From the cell containing the given text, extract its center point as (X, Y) coordinate. 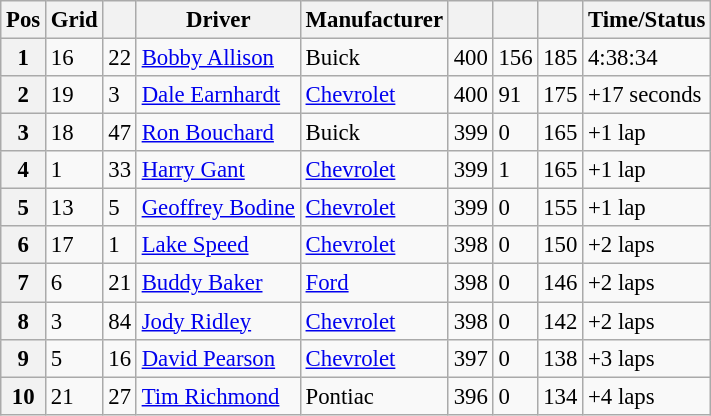
4 (24, 170)
Jody Ridley (218, 321)
+17 seconds (647, 95)
134 (560, 396)
Driver (218, 20)
185 (560, 58)
Buddy Baker (218, 283)
9 (24, 358)
+4 laps (647, 396)
4:38:34 (647, 58)
Lake Speed (218, 245)
146 (560, 283)
Pontiac (374, 396)
91 (516, 95)
397 (470, 358)
150 (560, 245)
84 (120, 321)
Time/Status (647, 20)
33 (120, 170)
Dale Earnhardt (218, 95)
27 (120, 396)
138 (560, 358)
7 (24, 283)
47 (120, 133)
Bobby Allison (218, 58)
+3 laps (647, 358)
396 (470, 396)
10 (24, 396)
175 (560, 95)
Tim Richmond (218, 396)
Geoffrey Bodine (218, 208)
18 (74, 133)
2 (24, 95)
155 (560, 208)
8 (24, 321)
142 (560, 321)
Pos (24, 20)
Grid (74, 20)
17 (74, 245)
22 (120, 58)
Ron Bouchard (218, 133)
19 (74, 95)
Harry Gant (218, 170)
David Pearson (218, 358)
Ford (374, 283)
Manufacturer (374, 20)
156 (516, 58)
13 (74, 208)
